For the text-containing cell, return its midpoint in [x, y] coordinate format. 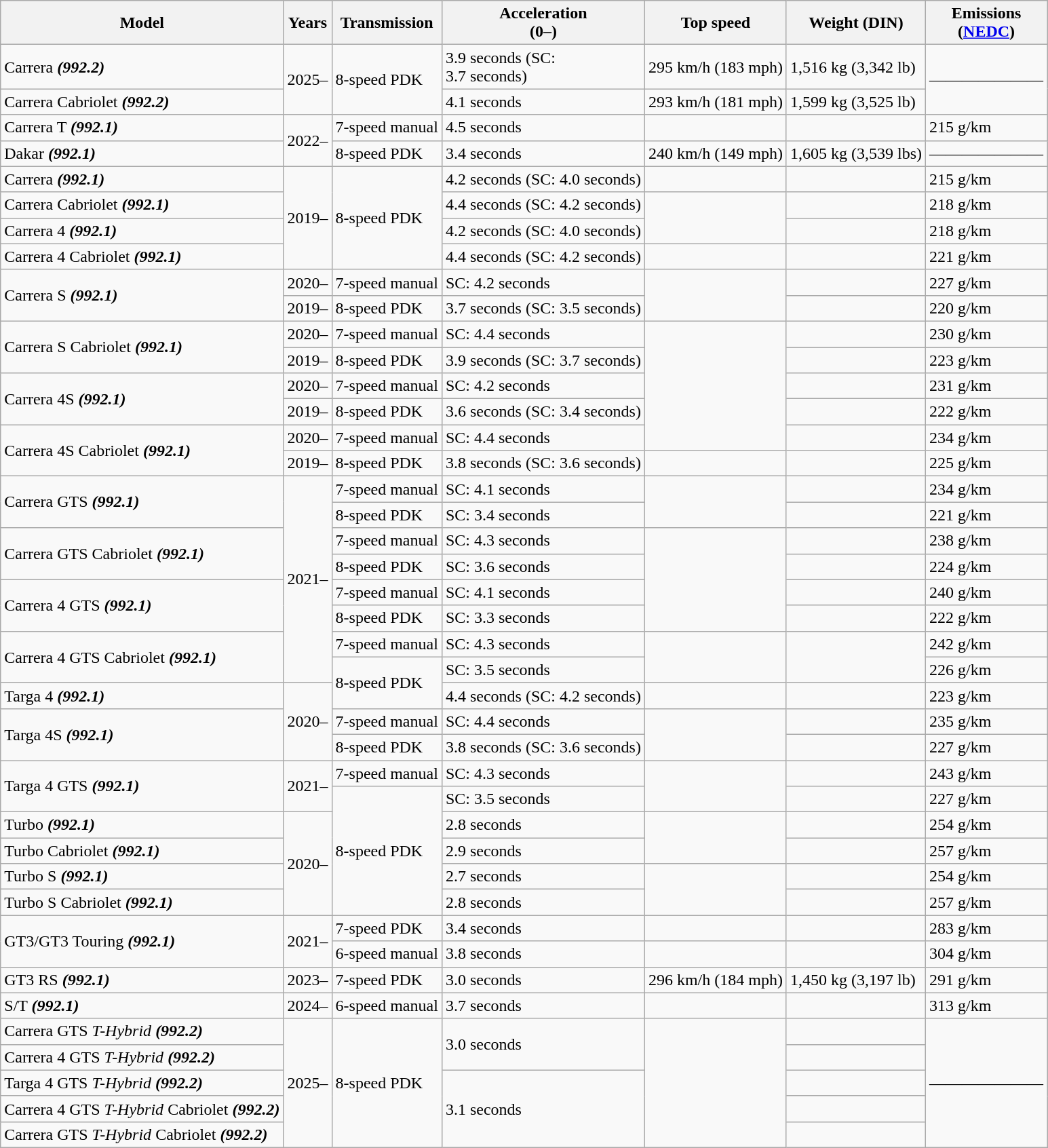
231 g/km [986, 386]
224 g/km [986, 567]
Turbo (992.1) [142, 825]
Carrera S Cabriolet (992.1) [142, 347]
1,605 kg (3,539 lbs) [856, 153]
4.1 seconds [543, 102]
Carrera 4 GTS Cabriolet (992.1) [142, 657]
296 km/h (184 mph) [715, 980]
3.6 seconds (SC: 3.4 seconds) [543, 412]
235 g/km [986, 721]
226 g/km [986, 670]
313 g/km [986, 1006]
SC: 3.3 seconds [543, 618]
Emissions (NEDC) [986, 23]
3.8 seconds [543, 954]
240 km/h (149 mph) [715, 153]
Carrera Cabriolet (992.1) [142, 205]
Years [308, 23]
Turbo S Cabriolet (992.1) [142, 902]
2.9 seconds [543, 851]
Carrera (992.2) [142, 66]
225 g/km [986, 463]
GT3 RS (992.1) [142, 980]
Carrera GTS T-Hybrid (992.2) [142, 1031]
295 km/h (183 mph) [715, 66]
283 g/km [986, 928]
Carrera 4S (992.1) [142, 399]
Turbo S (992.1) [142, 877]
2023– [308, 980]
240 g/km [986, 592]
Carrera 4S Cabriolet (992.1) [142, 451]
304 g/km [986, 954]
Acceleration(0–) [543, 23]
243 g/km [986, 773]
GT3/GT3 Touring (992.1) [142, 941]
Carrera Cabriolet (992.2) [142, 102]
2024– [308, 1006]
Top speed [715, 23]
Carrera 4 GTS T-Hybrid (992.2) [142, 1057]
S/T (992.1) [142, 1006]
230 g/km [986, 334]
238 g/km [986, 541]
Targa 4S (992.1) [142, 734]
Carrera (992.1) [142, 179]
Carrera 4 GTS (992.1) [142, 605]
Carrera GTS (992.1) [142, 502]
Carrera 4 (992.1) [142, 231]
Transmission [387, 23]
3.7 seconds [543, 1006]
Carrera T (992.1) [142, 128]
Carrera S (992.1) [142, 295]
Carrera 4 Cabriolet (992.1) [142, 256]
Targa 4 GTS T-Hybrid (992.2) [142, 1083]
Carrera GTS T-Hybrid Cabriolet (992.2) [142, 1134]
220 g/km [986, 308]
Turbo Cabriolet (992.1) [142, 851]
1,599 kg (3,525 lb) [856, 102]
Carrera GTS Cabriolet (992.1) [142, 554]
1,516 kg (3,342 lb) [856, 66]
2.7 seconds [543, 877]
293 km/h (181 mph) [715, 102]
2022– [308, 140]
4.5 seconds [543, 128]
SC: 3.4 seconds [543, 515]
SC: 3.6 seconds [543, 567]
Carrera 4 GTS T-Hybrid Cabriolet (992.2) [142, 1109]
Model [142, 23]
242 g/km [986, 644]
Targa 4 (992.1) [142, 695]
Targa 4 GTS (992.1) [142, 786]
291 g/km [986, 980]
Dakar (992.1) [142, 153]
3.1 seconds [543, 1109]
Weight (DIN) [856, 23]
3.7 seconds (SC: 3.5 seconds) [543, 308]
1,450 kg (3,197 lb) [856, 980]
